Capture the cell that displays the provided text and extract its (X, Y) central coordinate. 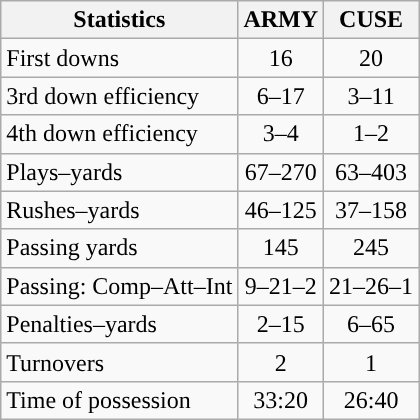
Plays–yards (120, 172)
2–15 (281, 324)
37–158 (372, 210)
CUSE (372, 20)
21–26–1 (372, 286)
Statistics (120, 20)
20 (372, 58)
1 (372, 362)
9–21–2 (281, 286)
46–125 (281, 210)
63–403 (372, 172)
Time of possession (120, 400)
67–270 (281, 172)
33:20 (281, 400)
Penalties–yards (120, 324)
ARMY (281, 20)
145 (281, 248)
16 (281, 58)
Passing: Comp–Att–Int (120, 286)
4th down efficiency (120, 134)
6–65 (372, 324)
3–11 (372, 96)
Rushes–yards (120, 210)
245 (372, 248)
2 (281, 362)
6–17 (281, 96)
First downs (120, 58)
3rd down efficiency (120, 96)
1–2 (372, 134)
3–4 (281, 134)
Turnovers (120, 362)
26:40 (372, 400)
Passing yards (120, 248)
